Locate the cell with the specified text and output its (x, y) center coordinate. 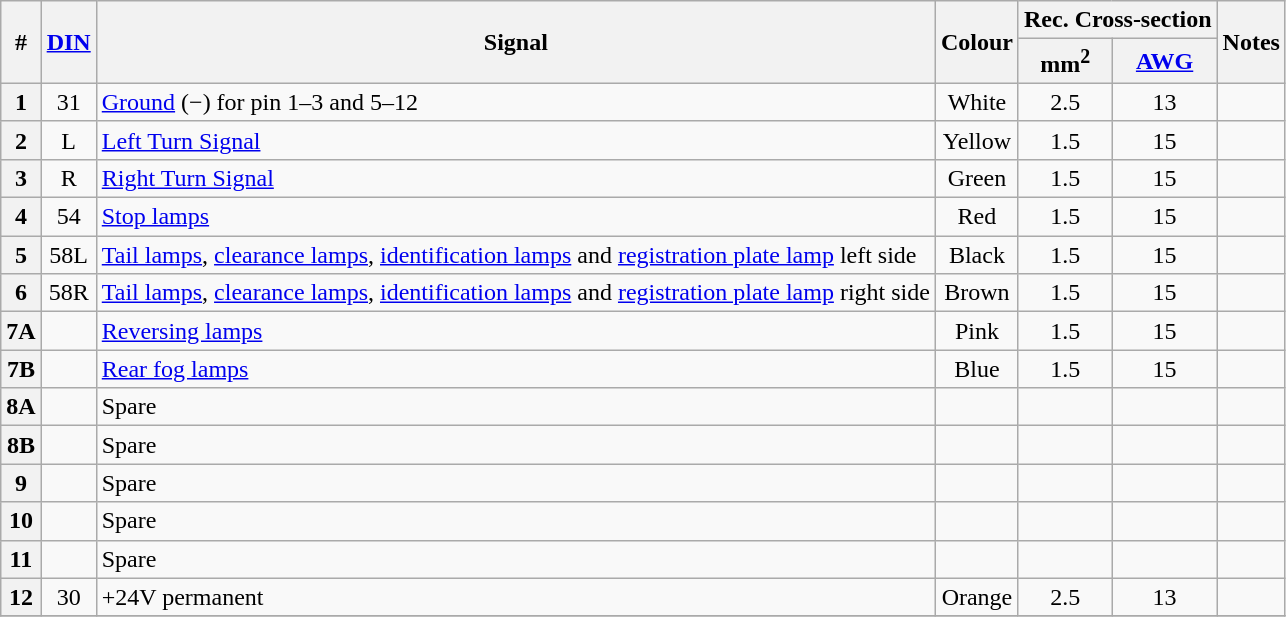
4 (21, 217)
L (68, 140)
58L (68, 255)
8B (21, 445)
54 (68, 217)
Rear fog lamps (516, 369)
5 (21, 255)
8A (21, 407)
58R (68, 293)
AWG (1164, 62)
3 (21, 178)
6 (21, 293)
Blue (976, 369)
Colour (976, 42)
7B (21, 369)
+24V permanent (516, 597)
# (21, 42)
30 (68, 597)
1 (21, 102)
12 (21, 597)
Brown (976, 293)
Signal (516, 42)
11 (21, 559)
Pink (976, 331)
31 (68, 102)
Red (976, 217)
White (976, 102)
Reversing lamps (516, 331)
Notes (1251, 42)
2 (21, 140)
Tail lamps, clearance lamps, identification lamps and registration plate lamp left side (516, 255)
Right Turn Signal (516, 178)
Ground (−) for pin 1–3 and 5–12 (516, 102)
Left Turn Signal (516, 140)
10 (21, 521)
Rec. Cross-section (1118, 20)
9 (21, 483)
DIN (68, 42)
Orange (976, 597)
Yellow (976, 140)
mm2 (1065, 62)
R (68, 178)
Green (976, 178)
7A (21, 331)
Black (976, 255)
Stop lamps (516, 217)
Tail lamps, clearance lamps, identification lamps and registration plate lamp right side (516, 293)
